Locate the cell with the specified text and output its (X, Y) center coordinate. 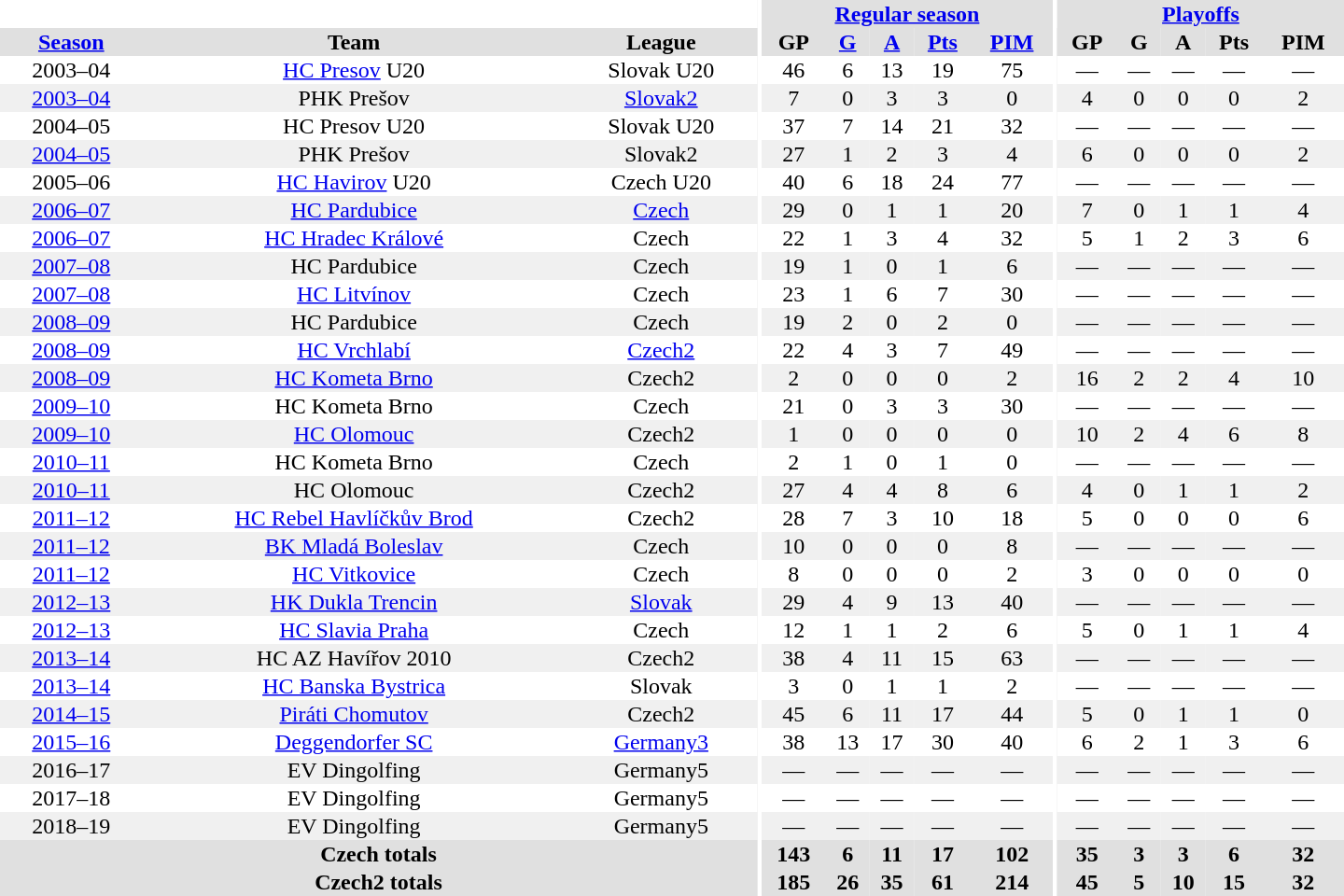
63 (1012, 658)
Team (355, 42)
26 (847, 882)
14 (892, 126)
2005–06 (71, 182)
League (661, 42)
HC Litvínov (355, 294)
Czech2 totals (379, 882)
2017–18 (71, 798)
12 (793, 630)
HC Hradec Králové (355, 238)
Czech U20 (661, 182)
9 (892, 602)
214 (1012, 882)
HC Vitkovice (355, 574)
28 (793, 518)
BK Mladá Boleslav (355, 546)
23 (793, 294)
2018–19 (71, 826)
HC Banska Bystrica (355, 686)
2016–17 (71, 770)
75 (1012, 70)
Germany3 (661, 742)
Czech totals (379, 854)
46 (793, 70)
Regular season (907, 14)
61 (943, 882)
143 (793, 854)
HK Dukla Trencin (355, 602)
102 (1012, 854)
20 (1012, 210)
Playoffs (1200, 14)
24 (943, 182)
77 (1012, 182)
Deggendorfer SC (355, 742)
2015–16 (71, 742)
HC Slavia Praha (355, 630)
Piráti Chomutov (355, 714)
49 (1012, 350)
44 (1012, 714)
HC Havirov U20 (355, 182)
HC AZ Havířov 2010 (355, 658)
HC Vrchlabí (355, 350)
16 (1087, 378)
185 (793, 882)
37 (793, 126)
2014–15 (71, 714)
HC Rebel Havlíčkův Brod (355, 518)
Season (71, 42)
